Locate the cell with the specified text and output its [X, Y] center coordinate. 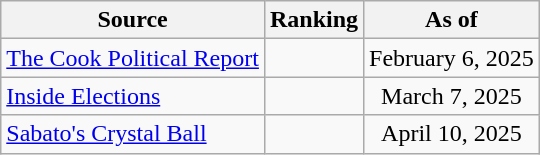
The Cook Political Report [133, 58]
March 7, 2025 [452, 96]
Ranking [314, 20]
Sabato's Crystal Ball [133, 134]
Inside Elections [133, 96]
Source [133, 20]
As of [452, 20]
February 6, 2025 [452, 58]
April 10, 2025 [452, 134]
